Find where the given text appears and provide that cell's center as (x, y) coordinate. 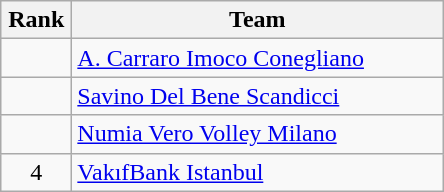
4 (36, 172)
A. Carraro Imoco Conegliano (258, 58)
Numia Vero Volley Milano (258, 134)
Savino Del Bene Scandicci (258, 96)
Rank (36, 20)
VakıfBank Istanbul (258, 172)
Team (258, 20)
